Provide the (X, Y) coordinate of the cell's center where the given text is located.  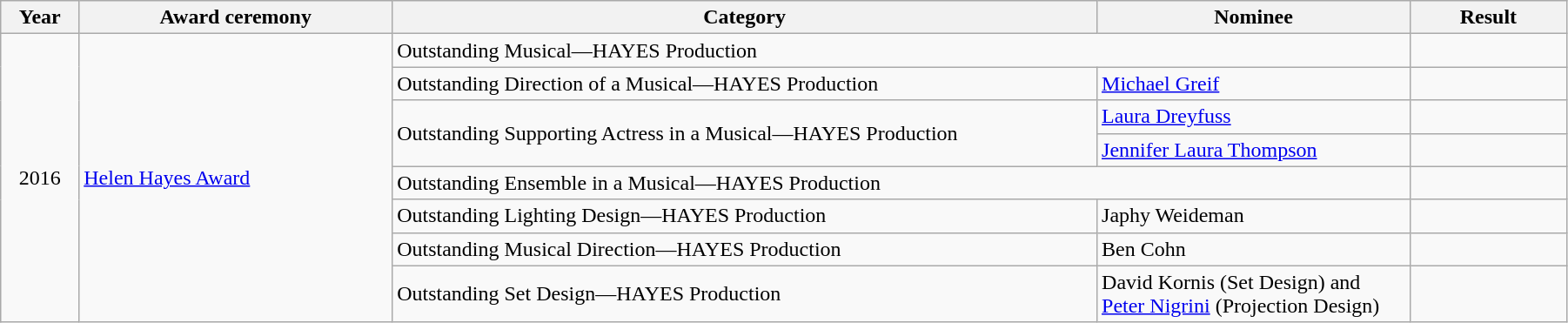
Laura Dreyfuss (1254, 117)
Outstanding Musical Direction—HAYES Production (745, 249)
Ben Cohn (1254, 249)
Outstanding Lighting Design—HAYES Production (745, 216)
Year (40, 17)
David Kornis (Set Design) and Peter Nigrini (Projection Design) (1254, 294)
Helen Hayes Award (236, 178)
Outstanding Ensemble in a Musical—HAYES Production (901, 183)
Outstanding Supporting Actress in a Musical—HAYES Production (745, 133)
Nominee (1254, 17)
Japhy Weideman (1254, 216)
Outstanding Direction of a Musical—HAYES Production (745, 84)
Outstanding Set Design—HAYES Production (745, 294)
Award ceremony (236, 17)
Outstanding Musical—HAYES Production (901, 50)
Result (1488, 17)
2016 (40, 178)
Jennifer Laura Thompson (1254, 150)
Category (745, 17)
Michael Greif (1254, 84)
